Search for the cell housing the specified text and yield its (x, y) center coordinate. 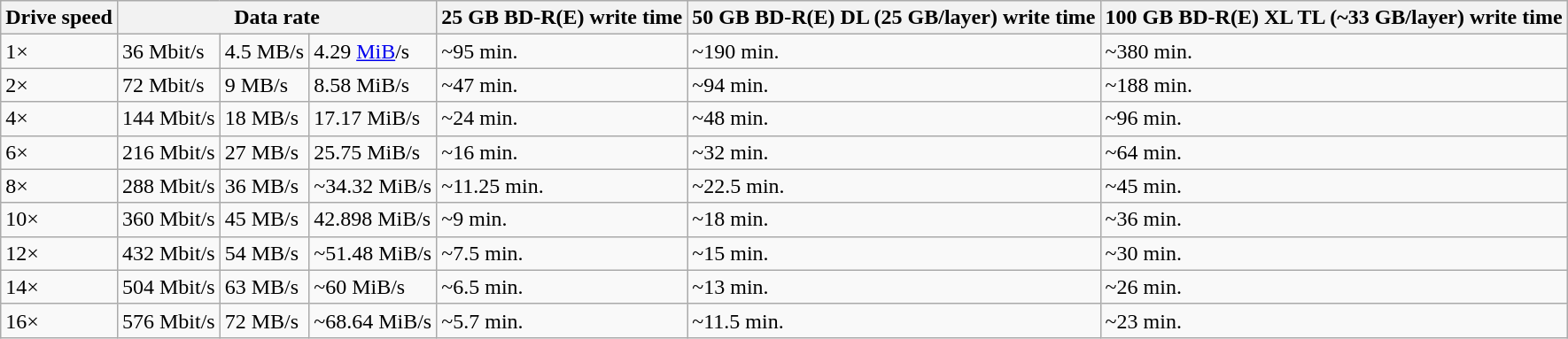
~188 min. (1334, 85)
~6.5 min. (562, 287)
100 GB BD-R(E) XL TL (~33 GB/layer) write time (1334, 18)
~64 min. (1334, 152)
~13 min. (894, 287)
50 GB BD-R(E) DL (25 GB/layer) write time (894, 18)
42.898 MiB/s (373, 220)
144 Mbit/s (168, 119)
~16 min. (562, 152)
576 Mbit/s (168, 320)
18 MB/s (264, 119)
~51.48 MiB/s (373, 253)
~94 min. (894, 85)
9 MB/s (264, 85)
25.75 MiB/s (373, 152)
360 Mbit/s (168, 220)
36 Mbit/s (168, 51)
~11.25 min. (562, 186)
16× (59, 320)
4× (59, 119)
8× (59, 186)
~47 min. (562, 85)
~30 min. (1334, 253)
27 MB/s (264, 152)
~96 min. (1334, 119)
63 MB/s (264, 287)
~45 min. (1334, 186)
17.17 MiB/s (373, 119)
~95 min. (562, 51)
~5.7 min. (562, 320)
8.58 MiB/s (373, 85)
4.29 MiB/s (373, 51)
45 MB/s (264, 220)
25 GB BD-R(E) write time (562, 18)
~380 min. (1334, 51)
4.5 MB/s (264, 51)
~7.5 min. (562, 253)
1× (59, 51)
~34.32 MiB/s (373, 186)
72 MB/s (264, 320)
~60 MiB/s (373, 287)
10× (59, 220)
432 Mbit/s (168, 253)
~32 min. (894, 152)
14× (59, 287)
~22.5 min. (894, 186)
2× (59, 85)
504 Mbit/s (168, 287)
~190 min. (894, 51)
~26 min. (1334, 287)
288 Mbit/s (168, 186)
~9 min. (562, 220)
12× (59, 253)
72 Mbit/s (168, 85)
~36 min. (1334, 220)
Data rate (276, 18)
~11.5 min. (894, 320)
~24 min. (562, 119)
216 Mbit/s (168, 152)
54 MB/s (264, 253)
Drive speed (59, 18)
~68.64 MiB/s (373, 320)
~48 min. (894, 119)
6× (59, 152)
~18 min. (894, 220)
~23 min. (1334, 320)
36 MB/s (264, 186)
~15 min. (894, 253)
